Extract the (x, y) coordinate from the center of the cell holding the provided text.  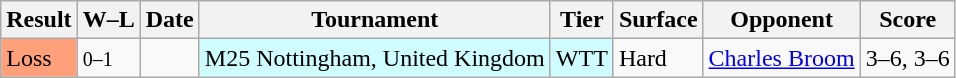
3–6, 3–6 (908, 58)
Tier (582, 20)
Hard (658, 58)
0–1 (108, 58)
Loss (39, 58)
M25 Nottingham, United Kingdom (374, 58)
W–L (108, 20)
Result (39, 20)
Charles Broom (782, 58)
Opponent (782, 20)
Date (170, 20)
Score (908, 20)
WTT (582, 58)
Tournament (374, 20)
Surface (658, 20)
